Provide the [x, y] coordinate of the cell's center where the given text is located.  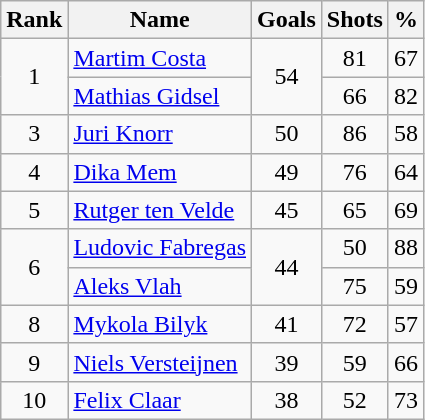
Goals [287, 20]
Rutger ten Velde [160, 210]
57 [406, 324]
81 [354, 58]
58 [406, 134]
6 [34, 267]
39 [287, 362]
9 [34, 362]
Juri Knorr [160, 134]
45 [287, 210]
Name [160, 20]
% [406, 20]
52 [354, 400]
88 [406, 248]
Ludovic Fabregas [160, 248]
Rank [34, 20]
10 [34, 400]
41 [287, 324]
73 [406, 400]
67 [406, 58]
Martim Costa [160, 58]
49 [287, 172]
Shots [354, 20]
72 [354, 324]
8 [34, 324]
44 [287, 267]
69 [406, 210]
64 [406, 172]
75 [354, 286]
82 [406, 96]
3 [34, 134]
Aleks Vlah [160, 286]
76 [354, 172]
Mathias Gidsel [160, 96]
4 [34, 172]
5 [34, 210]
Niels Versteijnen [160, 362]
38 [287, 400]
86 [354, 134]
Felix Claar [160, 400]
Mykola Bilyk [160, 324]
65 [354, 210]
1 [34, 77]
Dika Mem [160, 172]
54 [287, 77]
